For the text-containing cell, return its midpoint in (X, Y) coordinate format. 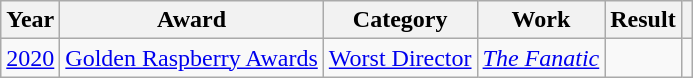
2020 (30, 58)
Award (192, 20)
Category (400, 20)
Year (30, 20)
Work (541, 20)
Golden Raspberry Awards (192, 58)
Result (643, 20)
The Fanatic (541, 58)
Worst Director (400, 58)
